Search for the cell housing the specified text and yield its (x, y) center coordinate. 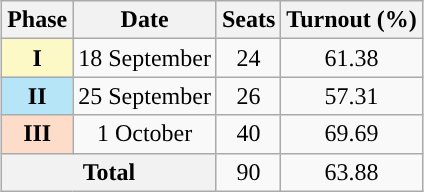
III (38, 134)
Date (145, 20)
Turnout (%) (352, 20)
Phase (38, 20)
25 September (145, 96)
26 (248, 96)
57.31 (352, 96)
I (38, 58)
61.38 (352, 58)
63.88 (352, 172)
90 (248, 172)
Seats (248, 20)
69.69 (352, 134)
1 October (145, 134)
18 September (145, 58)
II (38, 96)
24 (248, 58)
40 (248, 134)
Total (110, 172)
